Provide the (X, Y) coordinate of the cell's center where the given text is located.  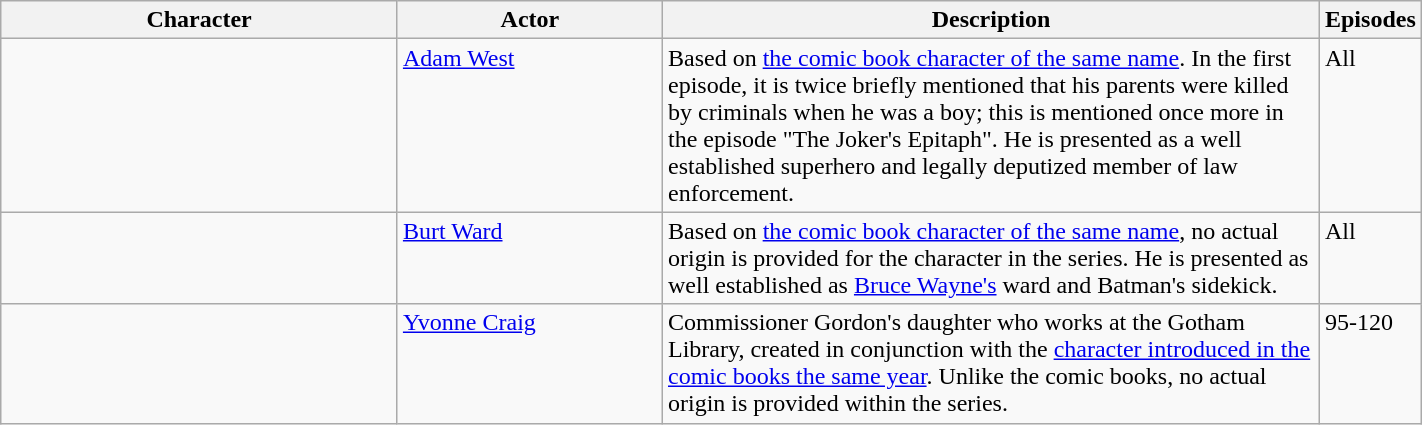
Episodes (1370, 20)
Burt Ward (530, 258)
Adam West (530, 126)
Character (200, 20)
Description (990, 20)
95-120 (1370, 364)
Actor (530, 20)
Yvonne Craig (530, 364)
